Pinpoint the cell where the given text exists, returning its [X, Y] midpoint coordinate. 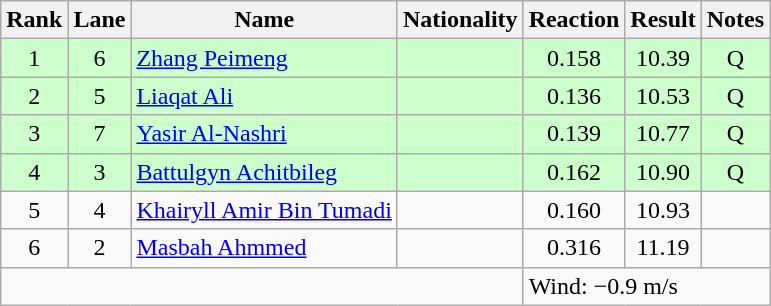
Wind: −0.9 m/s [646, 286]
0.160 [574, 210]
Masbah Ahmmed [264, 248]
Lane [100, 20]
10.39 [663, 58]
0.139 [574, 134]
10.90 [663, 172]
10.77 [663, 134]
0.162 [574, 172]
11.19 [663, 248]
0.136 [574, 96]
Battulgyn Achitbileg [264, 172]
0.316 [574, 248]
10.93 [663, 210]
Notes [735, 20]
1 [34, 58]
10.53 [663, 96]
Yasir Al-Nashri [264, 134]
7 [100, 134]
Rank [34, 20]
0.158 [574, 58]
Name [264, 20]
Liaqat Ali [264, 96]
Khairyll Amir Bin Tumadi [264, 210]
Reaction [574, 20]
Nationality [460, 20]
Zhang Peimeng [264, 58]
Result [663, 20]
